Output the [x, y] coordinate of the center of the cell containing the given text.  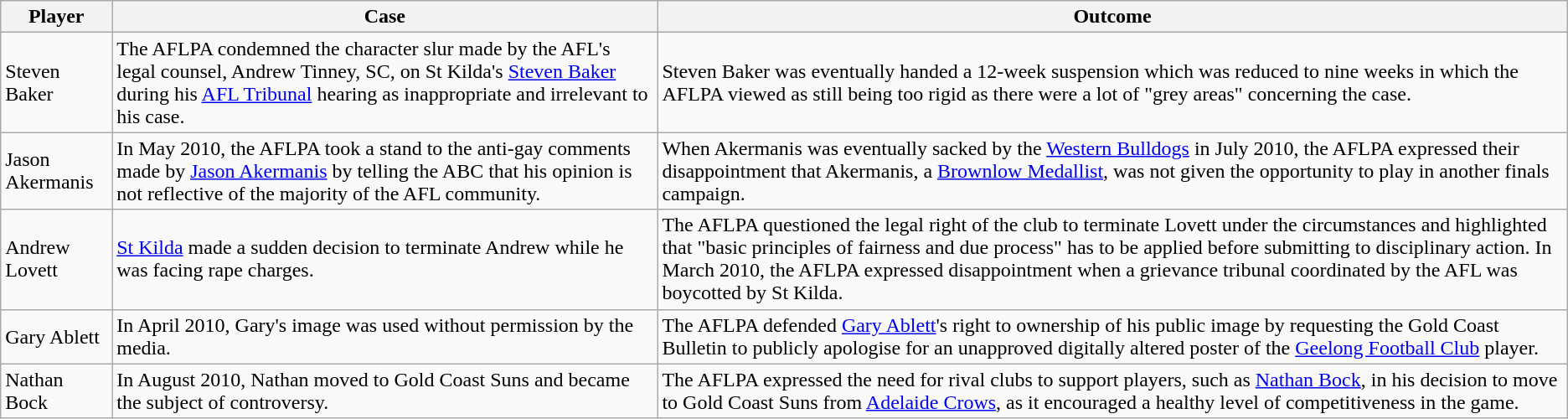
Player [57, 17]
Jason Akermanis [57, 171]
Andrew Lovett [57, 260]
Steven Baker [57, 82]
Nathan Bock [57, 391]
Outcome [1112, 17]
In August 2010, Nathan moved to Gold Coast Suns and became the subject of controversy. [385, 391]
St Kilda made a sudden decision to terminate Andrew while he was facing rape charges. [385, 260]
In April 2010, Gary's image was used without permission by the media. [385, 337]
Case [385, 17]
Gary Ablett [57, 337]
